Find where the given text appears and provide that cell's center as (x, y) coordinate. 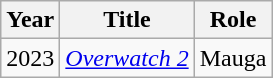
Mauga (233, 58)
Overwatch 2 (127, 58)
2023 (30, 58)
Title (127, 20)
Role (233, 20)
Year (30, 20)
